Capture the cell that displays the provided text and extract its [x, y] central coordinate. 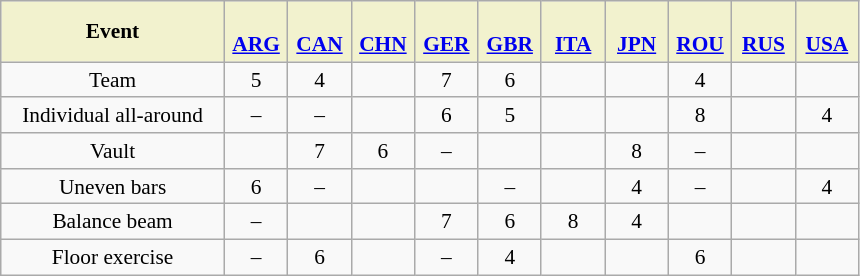
ROU [700, 32]
Team [113, 80]
CHN [382, 32]
CAN [320, 32]
Event [113, 32]
USA [826, 32]
ITA [572, 32]
GER [446, 32]
RUS [764, 32]
JPN [636, 32]
GBR [510, 32]
Balance beam [113, 222]
Individual all-around [113, 115]
ARG [256, 32]
Uneven bars [113, 186]
Vault [113, 151]
Floor exercise [113, 257]
